Determine the (x, y) coordinate at the center of the cell enclosing the given text.  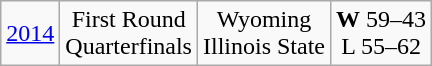
W 59–43L 55–62 (382, 34)
WyomingIllinois State (264, 34)
2014 (30, 34)
First RoundQuarterfinals (129, 34)
